Detect which cell encompasses the target text, then output its [X, Y] center coordinate. 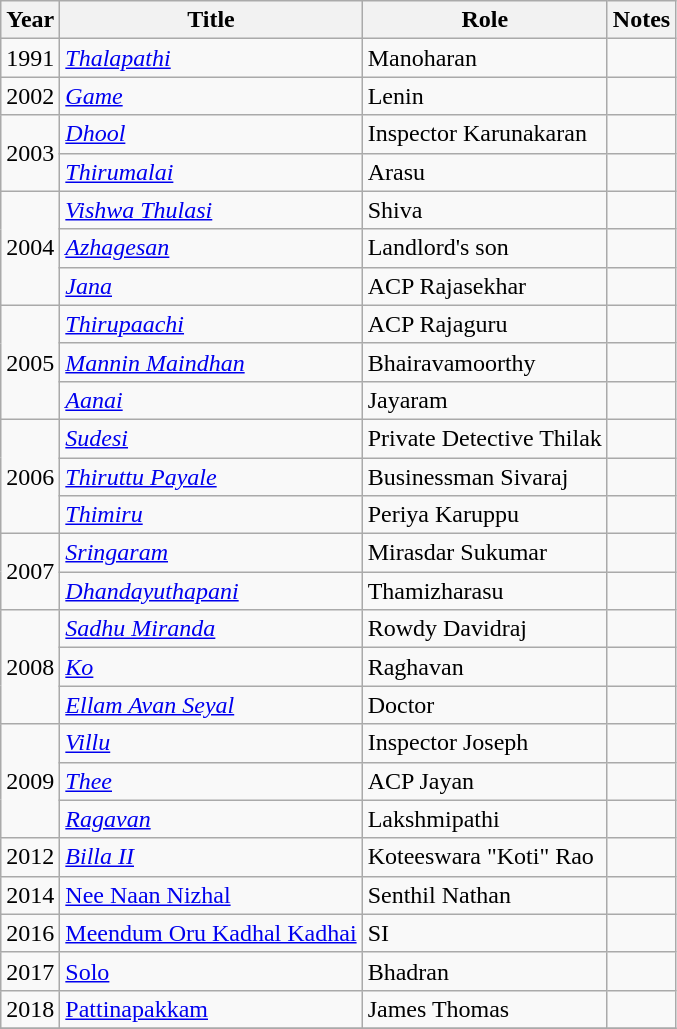
Vishwa Thulasi [211, 210]
Jana [211, 286]
Inspector Joseph [484, 743]
2017 [30, 971]
Thirupaachi [211, 324]
SI [484, 933]
Dhandayuthapani [211, 591]
Mannin Maindhan [211, 362]
Thamizharasu [484, 591]
2012 [30, 857]
Pattinapakkam [211, 1009]
Thee [211, 781]
Azhagesan [211, 248]
2004 [30, 248]
Arasu [484, 172]
Solo [211, 971]
ACP Rajaguru [484, 324]
Role [484, 20]
Businessman Sivaraj [484, 477]
Thalapathi [211, 58]
Year [30, 20]
Koteeswara "Koti" Rao [484, 857]
Thiruttu Payale [211, 477]
Ellam Avan Seyal [211, 705]
2007 [30, 572]
2018 [30, 1009]
2008 [30, 667]
Ragavan [211, 819]
Nee Naan Nizhal [211, 895]
Ko [211, 667]
Title [211, 20]
Raghavan [484, 667]
ACP Rajasekhar [484, 286]
Shiva [484, 210]
Notes [641, 20]
Sadhu Miranda [211, 629]
1991 [30, 58]
Sudesi [211, 438]
2003 [30, 153]
Inspector Karunakaran [484, 134]
2014 [30, 895]
Lenin [484, 96]
Thimiru [211, 515]
Meendum Oru Kadhal Kadhai [211, 933]
2002 [30, 96]
Jayaram [484, 400]
2005 [30, 362]
Lakshmipathi [484, 819]
ACP Jayan [484, 781]
2009 [30, 781]
Periya Karuppu [484, 515]
Landlord's son [484, 248]
Villu [211, 743]
2006 [30, 476]
2016 [30, 933]
Dhool [211, 134]
James Thomas [484, 1009]
Doctor [484, 705]
Private Detective Thilak [484, 438]
Aanai [211, 400]
Mirasdar Sukumar [484, 553]
Bhairavamoorthy [484, 362]
Thirumalai [211, 172]
Manoharan [484, 58]
Bhadran [484, 971]
Game [211, 96]
Rowdy Davidraj [484, 629]
Billa II [211, 857]
Sringaram [211, 553]
Senthil Nathan [484, 895]
